Determine the (x, y) coordinate at the center of the cell enclosing the given text.  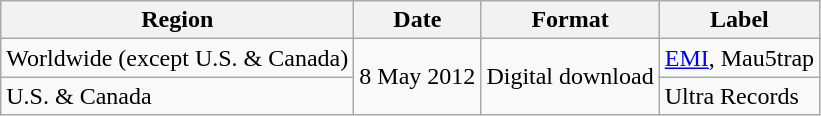
8 May 2012 (418, 77)
U.S. & Canada (178, 96)
EMI, Mau5trap (739, 58)
Digital download (570, 77)
Ultra Records (739, 96)
Date (418, 20)
Worldwide (except U.S. & Canada) (178, 58)
Format (570, 20)
Region (178, 20)
Label (739, 20)
